Return the (X, Y) coordinate for the center point of the cell that contains the specified text.  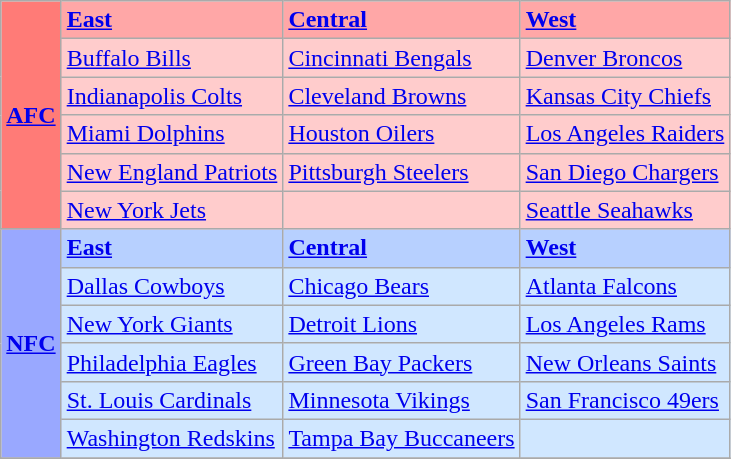
Dallas Cowboys (172, 286)
Houston Oilers (402, 134)
Indianapolis Colts (172, 96)
Philadelphia Eagles (172, 362)
New Orleans Saints (625, 362)
New York Giants (172, 324)
Miami Dolphins (172, 134)
Tampa Bay Buccaneers (402, 438)
Buffalo Bills (172, 58)
Minnesota Vikings (402, 400)
NFC (31, 343)
Cleveland Browns (402, 96)
St. Louis Cardinals (172, 400)
Green Bay Packers (402, 362)
Denver Broncos (625, 58)
Cincinnati Bengals (402, 58)
AFC (31, 115)
Seattle Seahawks (625, 210)
San Francisco 49ers (625, 400)
Los Angeles Raiders (625, 134)
Pittsburgh Steelers (402, 172)
New England Patriots (172, 172)
Atlanta Falcons (625, 286)
Kansas City Chiefs (625, 96)
New York Jets (172, 210)
Los Angeles Rams (625, 324)
Chicago Bears (402, 286)
Detroit Lions (402, 324)
San Diego Chargers (625, 172)
Washington Redskins (172, 438)
